Pinpoint the cell where the given text exists, returning its [x, y] midpoint coordinate. 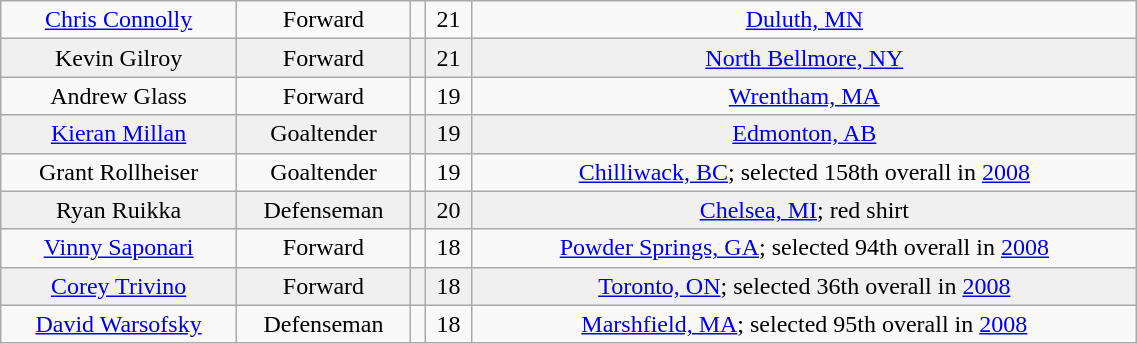
Powder Springs, GA; selected 94th overall in 2008 [804, 248]
Toronto, ON; selected 36th overall in 2008 [804, 286]
Andrew Glass [119, 96]
Chelsea, MI; red shirt [804, 210]
Ryan Ruikka [119, 210]
David Warsofsky [119, 324]
Wrentham, MA [804, 96]
Duluth, MN [804, 20]
Vinny Saponari [119, 248]
Kevin Gilroy [119, 58]
Kieran Millan [119, 134]
20 [448, 210]
Edmonton, AB [804, 134]
Chris Connolly [119, 20]
Chilliwack, BC; selected 158th overall in 2008 [804, 172]
Marshfield, MA; selected 95th overall in 2008 [804, 324]
Corey Trivino [119, 286]
North Bellmore, NY [804, 58]
Grant Rollheiser [119, 172]
